From the cell containing the given text, extract its center point as [x, y] coordinate. 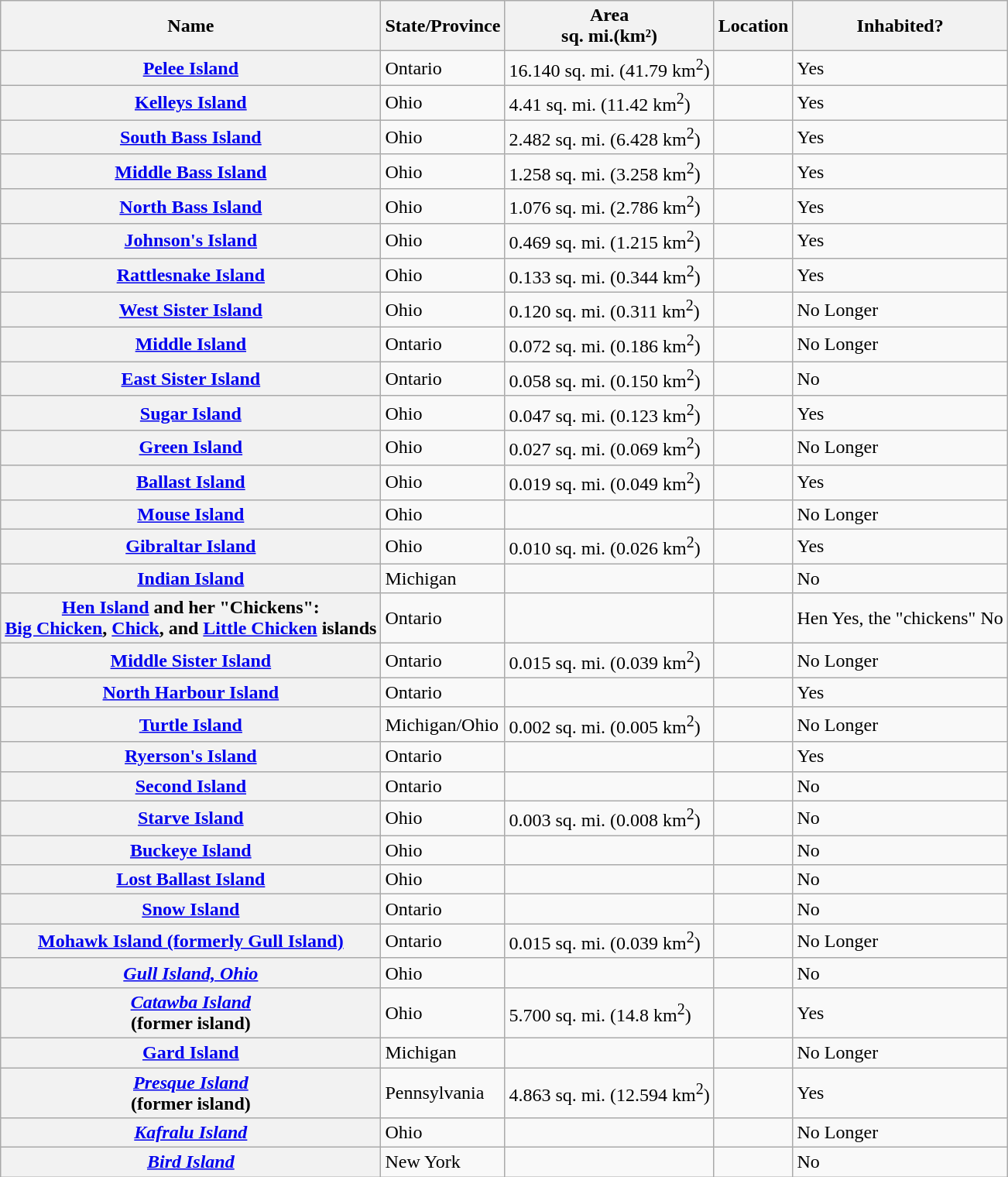
0.469 sq. mi. (1.215 km2) [609, 242]
Hen Island and her "Chickens": Big Chicken, Chick, and Little Chicken islands [190, 618]
Ballast Island [190, 482]
0.058 sq. mi. (0.150 km2) [609, 379]
Kafralu Island [190, 1133]
Johnson's Island [190, 242]
Michigan/Ohio [443, 725]
Presque Island(former island) [190, 1093]
Middle Bass Island [190, 172]
0.133 sq. mi. (0.344 km2) [609, 276]
South Bass Island [190, 138]
Indian Island [190, 578]
Sugar Island [190, 413]
Gibraltar Island [190, 547]
Areasq. mi.(km²) [609, 26]
0.120 sq. mi. (0.311 km2) [609, 310]
Buckeye Island [190, 850]
4.41 sq. mi. (11.42 km2) [609, 102]
Catawba Island (former island) [190, 1013]
Turtle Island [190, 725]
State/Province [443, 26]
0.002 sq. mi. (0.005 km2) [609, 725]
Location [753, 26]
Pennsylvania [443, 1093]
Green Island [190, 448]
Kelleys Island [190, 102]
0.047 sq. mi. (0.123 km2) [609, 413]
Bird Island [190, 1162]
0.010 sq. mi. (0.026 km2) [609, 547]
North Bass Island [190, 206]
Name [190, 26]
0.003 sq. mi. (0.008 km2) [609, 818]
Mohawk Island (formerly Gull Island) [190, 942]
0.072 sq. mi. (0.186 km2) [609, 344]
Middle Sister Island [190, 661]
North Harbour Island [190, 692]
4.863 sq. mi. (12.594 km2) [609, 1093]
0.027 sq. mi. (0.069 km2) [609, 448]
Ryerson's Island [190, 757]
16.140 sq. mi. (41.79 km2) [609, 68]
Gard Island [190, 1052]
Second Island [190, 786]
Middle Island [190, 344]
Rattlesnake Island [190, 276]
Gull Island, Ohio [190, 973]
Lost Ballast Island [190, 880]
5.700 sq. mi. (14.8 km2) [609, 1013]
West Sister Island [190, 310]
Hen Yes, the "chickens" No [900, 618]
Snow Island [190, 909]
East Sister Island [190, 379]
New York [443, 1162]
Pelee Island [190, 68]
Starve Island [190, 818]
2.482 sq. mi. (6.428 km2) [609, 138]
Mouse Island [190, 514]
0.019 sq. mi. (0.049 km2) [609, 482]
1.258 sq. mi. (3.258 km2) [609, 172]
Inhabited? [900, 26]
1.076 sq. mi. (2.786 km2) [609, 206]
